For the text-containing cell, return its midpoint in (x, y) coordinate format. 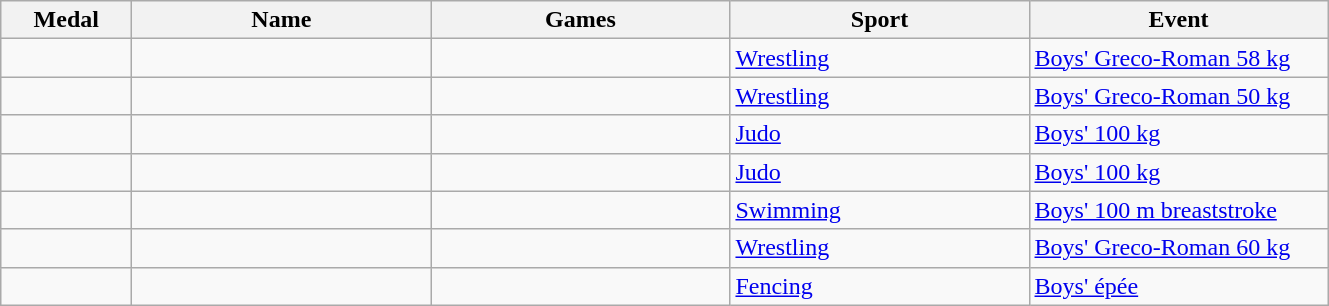
Medal (66, 20)
Sport (880, 20)
Boys' 100 m breaststroke (1178, 210)
Fencing (880, 286)
Name (282, 20)
Boys' épée (1178, 286)
Event (1178, 20)
Boys' Greco-Roman 50 kg (1178, 96)
Boys' Greco-Roman 58 kg (1178, 58)
Swimming (880, 210)
Boys' Greco-Roman 60 kg (1178, 248)
Games (580, 20)
